From the cell containing the given text, extract its center point as [x, y] coordinate. 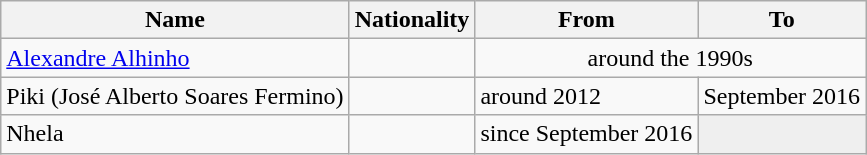
Piki (José Alberto Soares Fermino) [175, 96]
around 2012 [586, 96]
From [586, 20]
Nationality [412, 20]
September 2016 [782, 96]
Alexandre Alhinho [175, 58]
since September 2016 [586, 134]
To [782, 20]
around the 1990s [670, 58]
Nhela [175, 134]
Name [175, 20]
